Find where the given text appears and provide that cell's center as (x, y) coordinate. 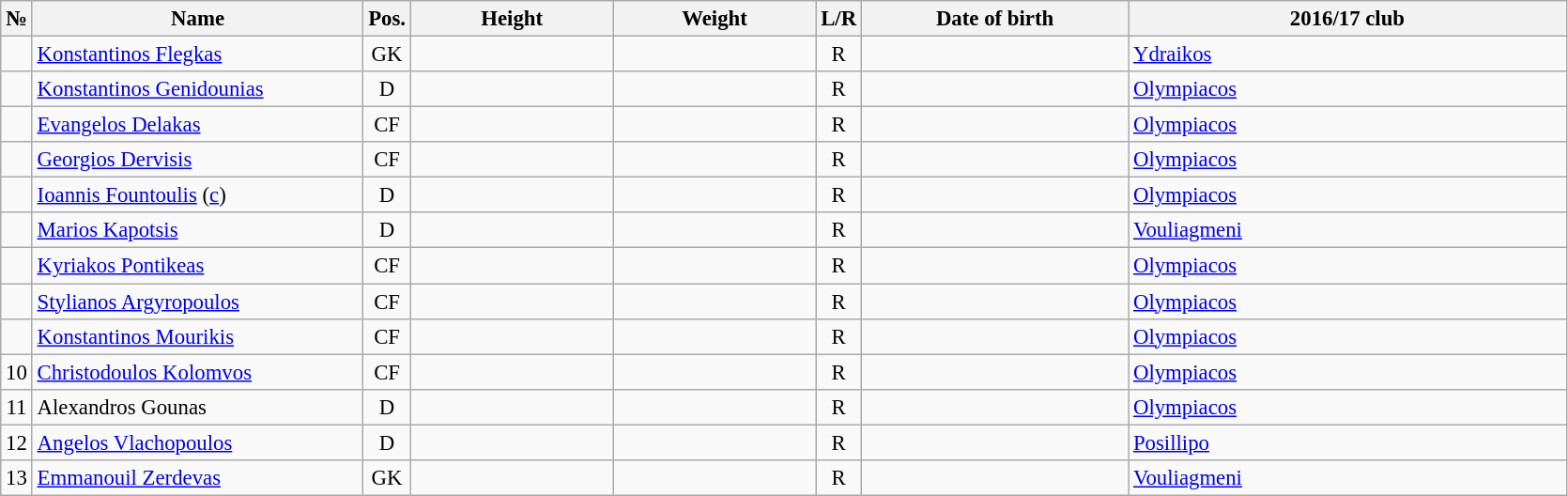
Weight (715, 19)
Name (197, 19)
Stylianos Argyropoulos (197, 302)
Ydraikos (1348, 54)
Posillipo (1348, 442)
Pos. (387, 19)
Height (512, 19)
2016/17 club (1348, 19)
Kyriakos Pontikeas (197, 266)
Konstantinos Mourikis (197, 336)
Evangelos Delakas (197, 125)
№ (17, 19)
Alexandros Gounas (197, 407)
Konstantinos Flegkas (197, 54)
12 (17, 442)
Konstantinos Genidounias (197, 89)
11 (17, 407)
Date of birth (994, 19)
Marios Kapotsis (197, 230)
Emmanouil Zerdevas (197, 478)
L/R (839, 19)
Georgios Dervisis (197, 160)
Angelos Vlachopoulos (197, 442)
Christodoulos Kolomvos (197, 372)
13 (17, 478)
10 (17, 372)
Ioannis Fountoulis (c) (197, 195)
